Scan for the cell matching the given text and deliver its [x, y] coordinate at center. 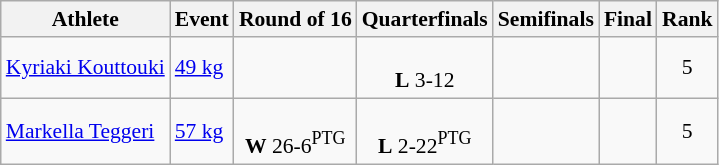
W 26-6PTG [296, 132]
Final [628, 19]
Semifinals [546, 19]
Athlete [86, 19]
Round of 16 [296, 19]
Event [202, 19]
Rank [688, 19]
Quarterfinals [425, 19]
49 kg [202, 68]
L 2-22PTG [425, 132]
Markella Teggeri [86, 132]
L 3-12 [425, 68]
Kyriaki Kouttouki [86, 68]
57 kg [202, 132]
